Identify which cell holds the provided text, then report its (x, y) central coordinate. 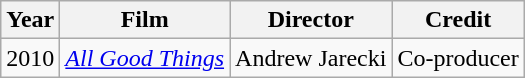
Year (30, 20)
2010 (30, 58)
Co-producer (458, 58)
Credit (458, 20)
Film (145, 20)
Andrew Jarecki (311, 58)
All Good Things (145, 58)
Director (311, 20)
